Locate the cell with the specified text and output its [X, Y] center coordinate. 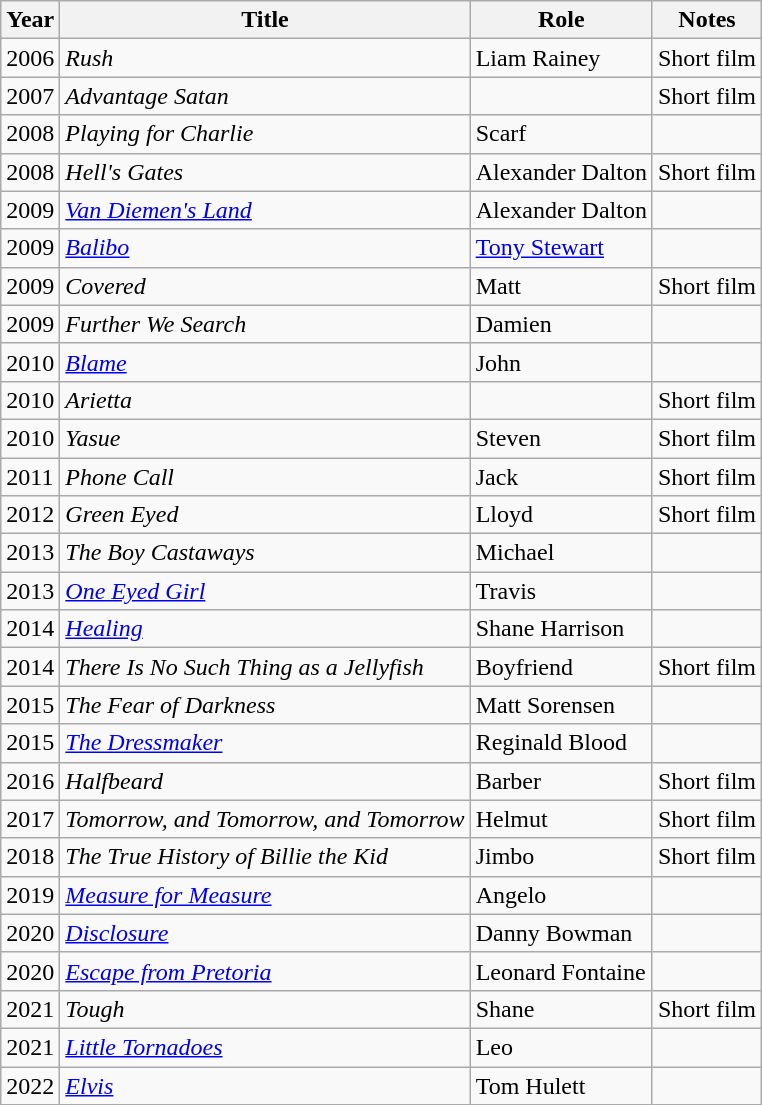
2011 [30, 477]
Travis [561, 591]
Disclosure [265, 933]
Notes [706, 20]
Scarf [561, 134]
Halfbeard [265, 781]
Blame [265, 362]
Damien [561, 324]
2006 [30, 58]
One Eyed Girl [265, 591]
The Dressmaker [265, 743]
Rush [265, 58]
2018 [30, 857]
The True History of Billie the Kid [265, 857]
2017 [30, 819]
2019 [30, 895]
Shane [561, 1009]
Danny Bowman [561, 933]
Steven [561, 438]
There Is No Such Thing as a Jellyfish [265, 667]
The Boy Castaways [265, 553]
Liam Rainey [561, 58]
Jimbo [561, 857]
2022 [30, 1085]
Measure for Measure [265, 895]
Little Tornadoes [265, 1047]
Balibo [265, 248]
Shane Harrison [561, 629]
Healing [265, 629]
Covered [265, 286]
Matt [561, 286]
Arietta [265, 400]
2007 [30, 96]
Lloyd [561, 515]
Leo [561, 1047]
Leonard Fontaine [561, 971]
Tony Stewart [561, 248]
Escape from Pretoria [265, 971]
Tough [265, 1009]
Michael [561, 553]
Year [30, 20]
Tom Hulett [561, 1085]
2012 [30, 515]
Further We Search [265, 324]
Title [265, 20]
Matt Sorensen [561, 705]
The Fear of Darkness [265, 705]
John [561, 362]
Role [561, 20]
Jack [561, 477]
Hell's Gates [265, 172]
Green Eyed [265, 515]
Reginald Blood [561, 743]
Advantage Satan [265, 96]
2016 [30, 781]
Angelo [561, 895]
Phone Call [265, 477]
Van Diemen's Land [265, 210]
Tomorrow, and Tomorrow, and Tomorrow [265, 819]
Helmut [561, 819]
Boyfriend [561, 667]
Playing for Charlie [265, 134]
Yasue [265, 438]
Elvis [265, 1085]
Barber [561, 781]
